Capture the cell that displays the provided text and extract its [X, Y] central coordinate. 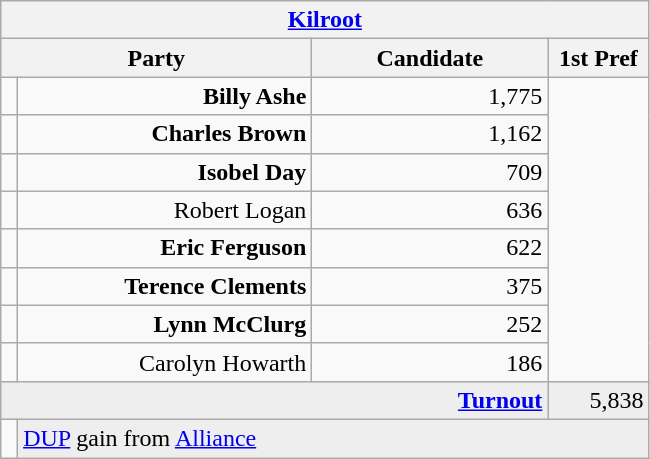
Isobel Day [165, 172]
Kilroot [325, 20]
Charles Brown [165, 134]
1,775 [430, 96]
636 [430, 210]
1st Pref [598, 58]
5,838 [598, 400]
Party [156, 58]
Billy Ashe [165, 96]
252 [430, 324]
375 [430, 286]
709 [430, 172]
1,162 [430, 134]
Candidate [430, 58]
622 [430, 248]
Robert Logan [165, 210]
Turnout [274, 400]
Carolyn Howarth [165, 362]
Terence Clements [165, 286]
Lynn McClurg [165, 324]
DUP gain from Alliance [334, 438]
186 [430, 362]
Eric Ferguson [165, 248]
